Return the (X, Y) coordinate for the center point of the cell that contains the specified text.  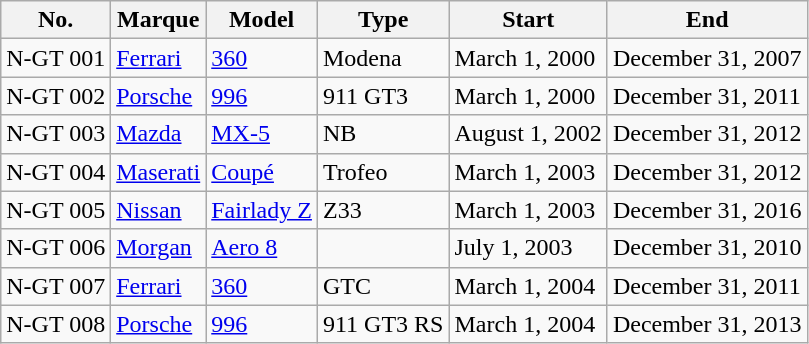
Model (262, 20)
Trofeo (383, 172)
Maserati (158, 172)
N-GT 008 (56, 324)
911 GT3 RS (383, 324)
Mazda (158, 134)
December 31, 2016 (707, 210)
July 1, 2003 (528, 248)
August 1, 2002 (528, 134)
N-GT 002 (56, 96)
No. (56, 20)
Morgan (158, 248)
Type (383, 20)
NB (383, 134)
N-GT 007 (56, 286)
N-GT 001 (56, 58)
December 31, 2007 (707, 58)
Coupé (262, 172)
MX-5 (262, 134)
Nissan (158, 210)
Z33 (383, 210)
Fairlady Z (262, 210)
N-GT 004 (56, 172)
Marque (158, 20)
Start (528, 20)
N-GT 006 (56, 248)
911 GT3 (383, 96)
Modena (383, 58)
December 31, 2013 (707, 324)
GTC (383, 286)
End (707, 20)
Aero 8 (262, 248)
N-GT 003 (56, 134)
December 31, 2010 (707, 248)
N-GT 005 (56, 210)
